Identify which cell holds the provided text, then report its (x, y) central coordinate. 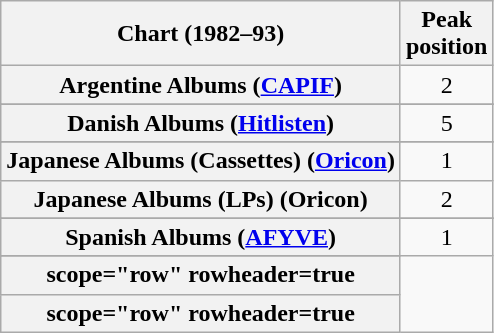
Peakposition (446, 34)
Argentine Albums (CAPIF) (201, 85)
Spanish Albums (AFYVE) (201, 237)
Japanese Albums (LPs) (Oricon) (201, 199)
5 (446, 123)
Chart (1982–93) (201, 34)
Danish Albums (Hitlisten) (201, 123)
Japanese Albums (Cassettes) (Oricon) (201, 161)
